Return the (x, y) coordinate for the center point of the cell that contains the specified text.  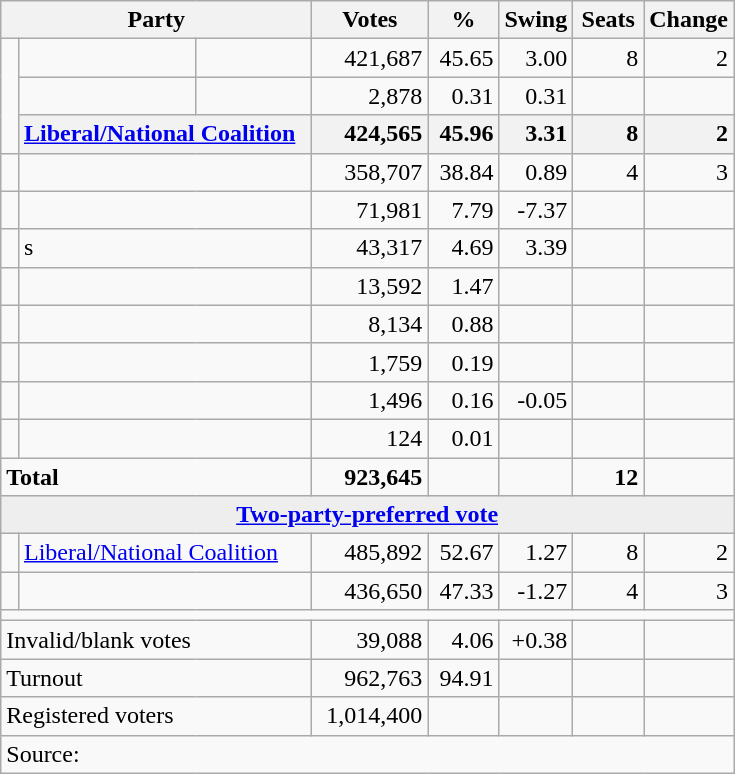
43,317 (370, 248)
-0.05 (536, 400)
4.69 (464, 248)
3.31 (536, 134)
Swing (536, 20)
39,088 (370, 640)
8,134 (370, 324)
-1.27 (536, 591)
-7.37 (536, 210)
12 (608, 477)
38.84 (464, 172)
Change (689, 20)
436,650 (370, 591)
962,763 (370, 678)
1,014,400 (370, 716)
424,565 (370, 134)
923,645 (370, 477)
71,981 (370, 210)
421,687 (370, 58)
Registered voters (156, 716)
Invalid/blank votes (156, 640)
Votes (370, 20)
1,759 (370, 362)
124 (370, 438)
94.91 (464, 678)
7.79 (464, 210)
45.96 (464, 134)
0.01 (464, 438)
+0.38 (536, 640)
0.19 (464, 362)
1,496 (370, 400)
% (464, 20)
Two-party-preferred vote (368, 515)
45.65 (464, 58)
52.67 (464, 553)
Party (156, 20)
485,892 (370, 553)
0.16 (464, 400)
1.47 (464, 286)
Turnout (156, 678)
358,707 (370, 172)
2,878 (370, 96)
Source: (368, 754)
0.88 (464, 324)
13,592 (370, 286)
3.39 (536, 248)
Total (156, 477)
47.33 (464, 591)
0.89 (536, 172)
3.00 (536, 58)
Seats (608, 20)
4.06 (464, 640)
1.27 (536, 553)
s (164, 248)
